Determine the (x, y) coordinate at the center of the cell enclosing the given text.  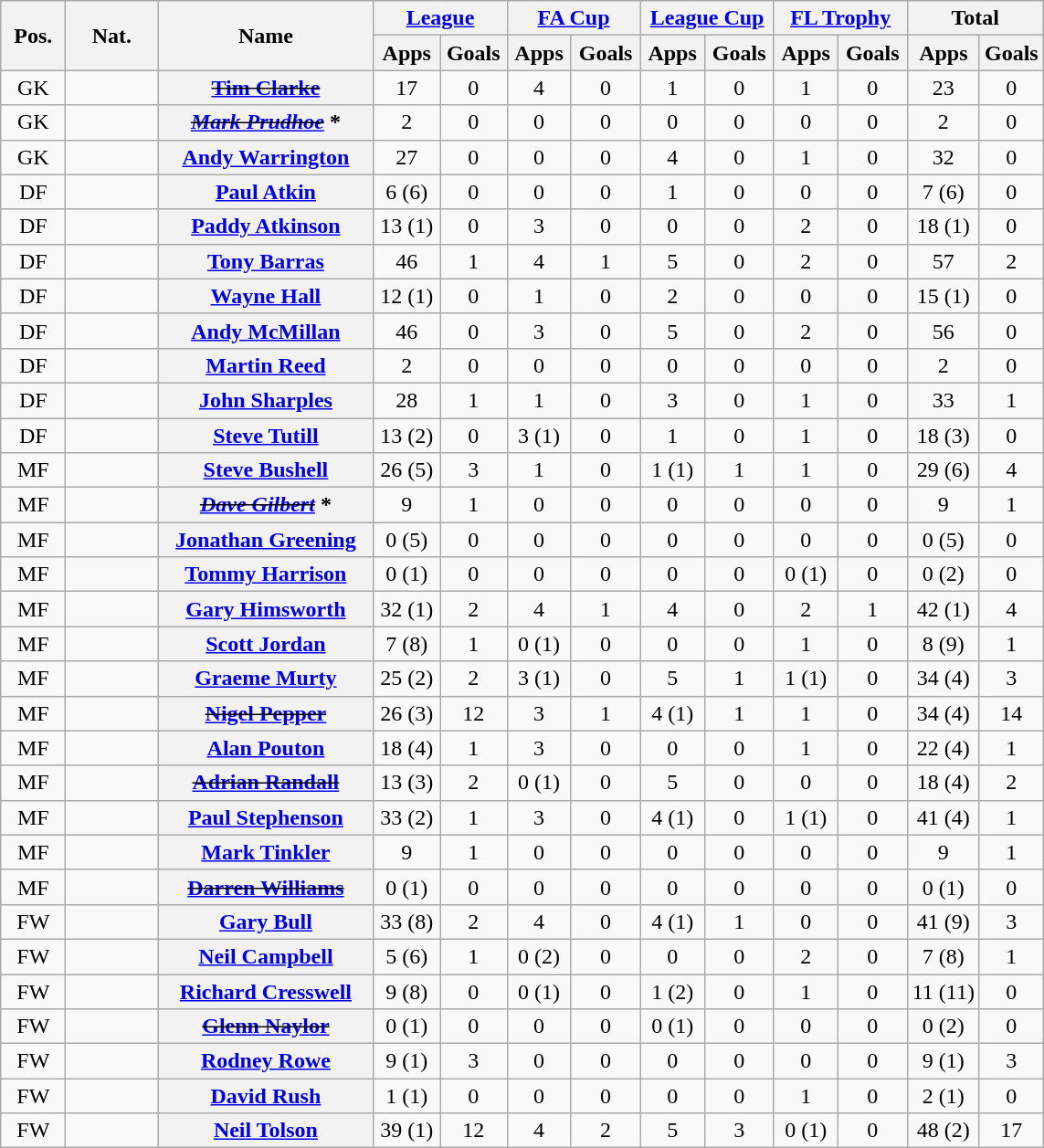
32 (943, 157)
Richard Cresswell (266, 991)
33 (2) (407, 817)
28 (407, 400)
2 (1) (943, 1096)
Scott Jordan (266, 644)
32 (1) (407, 609)
29 (6) (943, 470)
41 (9) (943, 922)
41 (4) (943, 817)
Gary Himsworth (266, 609)
Tommy Harrison (266, 574)
9 (8) (407, 991)
Alan Pouton (266, 748)
12 (1) (407, 296)
Martin Reed (266, 365)
Nat. (111, 36)
39 (1) (407, 1131)
26 (5) (407, 470)
Darren Williams (266, 887)
Glenn Naylor (266, 1027)
Paul Atkin (266, 192)
22 (4) (943, 748)
Name (266, 36)
Neil Campbell (266, 956)
Steve Tutill (266, 436)
John Sharples (266, 400)
Nigel Pepper (266, 713)
Mark Prudhoe * (266, 122)
33 (8) (407, 922)
42 (1) (943, 609)
18 (1) (943, 226)
23 (943, 88)
Adrian Randall (266, 783)
FL Trophy (840, 18)
FA Cup (574, 18)
25 (2) (407, 679)
11 (11) (943, 991)
56 (943, 331)
26 (3) (407, 713)
33 (943, 400)
Wayne Hall (266, 296)
7 (6) (943, 192)
48 (2) (943, 1131)
Paddy Atkinson (266, 226)
Gary Bull (266, 922)
13 (2) (407, 436)
Neil Tolson (266, 1131)
League (440, 18)
Total (975, 18)
Steve Bushell (266, 470)
15 (1) (943, 296)
5 (6) (407, 956)
Dave Gilbert * (266, 505)
Jonathan Greening (266, 540)
18 (3) (943, 436)
Rodney Rowe (266, 1061)
Tim Clarke (266, 88)
14 (1011, 713)
Pos. (33, 36)
Mark Tinkler (266, 852)
8 (9) (943, 644)
1 (2) (672, 991)
League Cup (707, 18)
Graeme Murty (266, 679)
Paul Stephenson (266, 817)
27 (407, 157)
Andy McMillan (266, 331)
David Rush (266, 1096)
Andy Warrington (266, 157)
57 (943, 261)
13 (3) (407, 783)
13 (1) (407, 226)
Tony Barras (266, 261)
6 (6) (407, 192)
